Output the (x, y) coordinate of the center of the cell containing the given text.  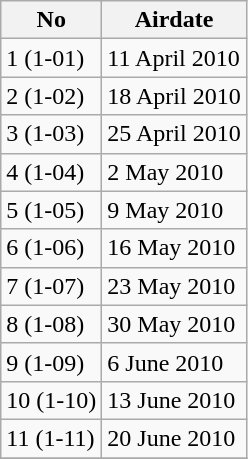
8 (1-08) (52, 324)
6 (1-06) (52, 248)
20 June 2010 (174, 438)
5 (1-05) (52, 210)
23 May 2010 (174, 286)
30 May 2010 (174, 324)
6 June 2010 (174, 362)
11 (1-11) (52, 438)
9 May 2010 (174, 210)
9 (1-09) (52, 362)
2 (1-02) (52, 96)
13 June 2010 (174, 400)
18 April 2010 (174, 96)
16 May 2010 (174, 248)
4 (1-04) (52, 172)
10 (1-10) (52, 400)
11 April 2010 (174, 58)
25 April 2010 (174, 134)
7 (1-07) (52, 286)
Airdate (174, 20)
No (52, 20)
1 (1-01) (52, 58)
2 May 2010 (174, 172)
3 (1-03) (52, 134)
